Output the [x, y] coordinate of the center of the cell containing the given text.  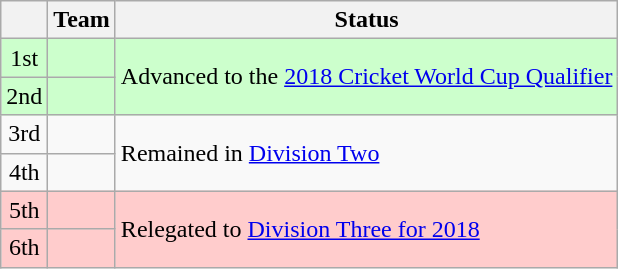
3rd [24, 134]
4th [24, 172]
6th [24, 248]
5th [24, 210]
Team [82, 20]
Remained in Division Two [366, 153]
Relegated to Division Three for 2018 [366, 229]
Advanced to the 2018 Cricket World Cup Qualifier [366, 77]
1st [24, 58]
Status [366, 20]
2nd [24, 96]
